For the text-containing cell, return its midpoint in (x, y) coordinate format. 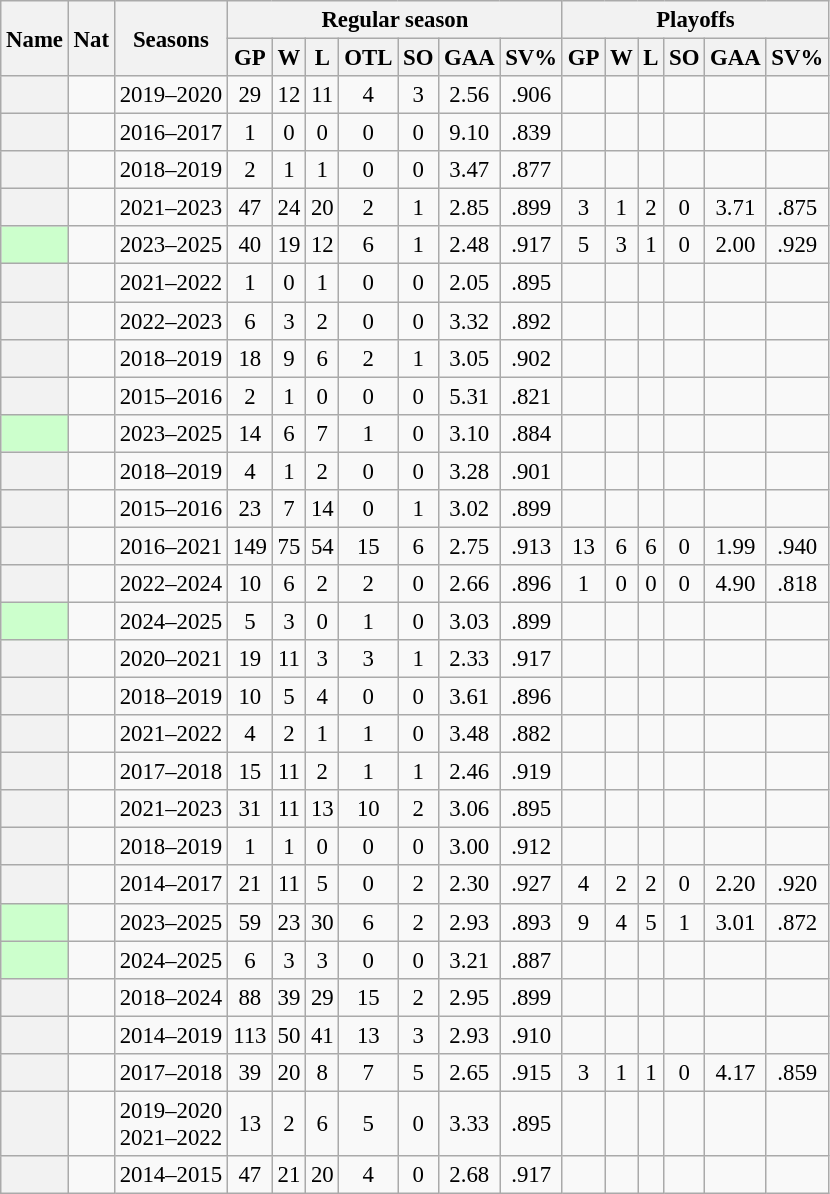
2014–2015 (170, 1175)
8 (322, 1073)
2016–2017 (170, 133)
.893 (532, 922)
3.01 (736, 922)
.892 (532, 321)
OTL (368, 58)
1.99 (736, 546)
24 (288, 208)
Name (35, 38)
40 (250, 245)
75 (288, 546)
.920 (798, 885)
2.30 (470, 885)
3.61 (470, 697)
113 (250, 1035)
.927 (532, 885)
2.56 (470, 95)
.821 (532, 396)
3.71 (736, 208)
.912 (532, 847)
2014–2017 (170, 885)
30 (322, 922)
.913 (532, 546)
.915 (532, 1073)
2016–2021 (170, 546)
3.10 (470, 433)
2.48 (470, 245)
.818 (798, 584)
59 (250, 922)
41 (322, 1035)
9.10 (470, 133)
3.02 (470, 509)
.940 (798, 546)
2.33 (470, 659)
88 (250, 997)
.877 (532, 170)
3.48 (470, 734)
3.03 (470, 621)
2.65 (470, 1073)
3.33 (470, 1124)
.884 (532, 433)
.919 (532, 772)
.875 (798, 208)
.882 (532, 734)
2020–2021 (170, 659)
2014–2019 (170, 1035)
.929 (798, 245)
2.85 (470, 208)
149 (250, 546)
5.31 (470, 396)
2.66 (470, 584)
2019–2020 (170, 95)
3.28 (470, 471)
.859 (798, 1073)
3.32 (470, 321)
.902 (532, 358)
50 (288, 1035)
4.17 (736, 1073)
Regular season (394, 20)
3.47 (470, 170)
2.95 (470, 997)
2019–20202021–2022 (170, 1124)
2.20 (736, 885)
.872 (798, 922)
3.05 (470, 358)
54 (322, 546)
2018–2024 (170, 997)
31 (250, 809)
4.90 (736, 584)
Nat (91, 38)
2.68 (470, 1175)
2.75 (470, 546)
2022–2024 (170, 584)
Seasons (170, 38)
.906 (532, 95)
.910 (532, 1035)
.839 (532, 133)
3.21 (470, 960)
3.00 (470, 847)
.887 (532, 960)
2.00 (736, 245)
3.06 (470, 809)
18 (250, 358)
2.05 (470, 283)
.901 (532, 471)
Playoffs (695, 20)
2.46 (470, 772)
2022–2023 (170, 321)
